Capture the cell that displays the provided text and extract its [x, y] central coordinate. 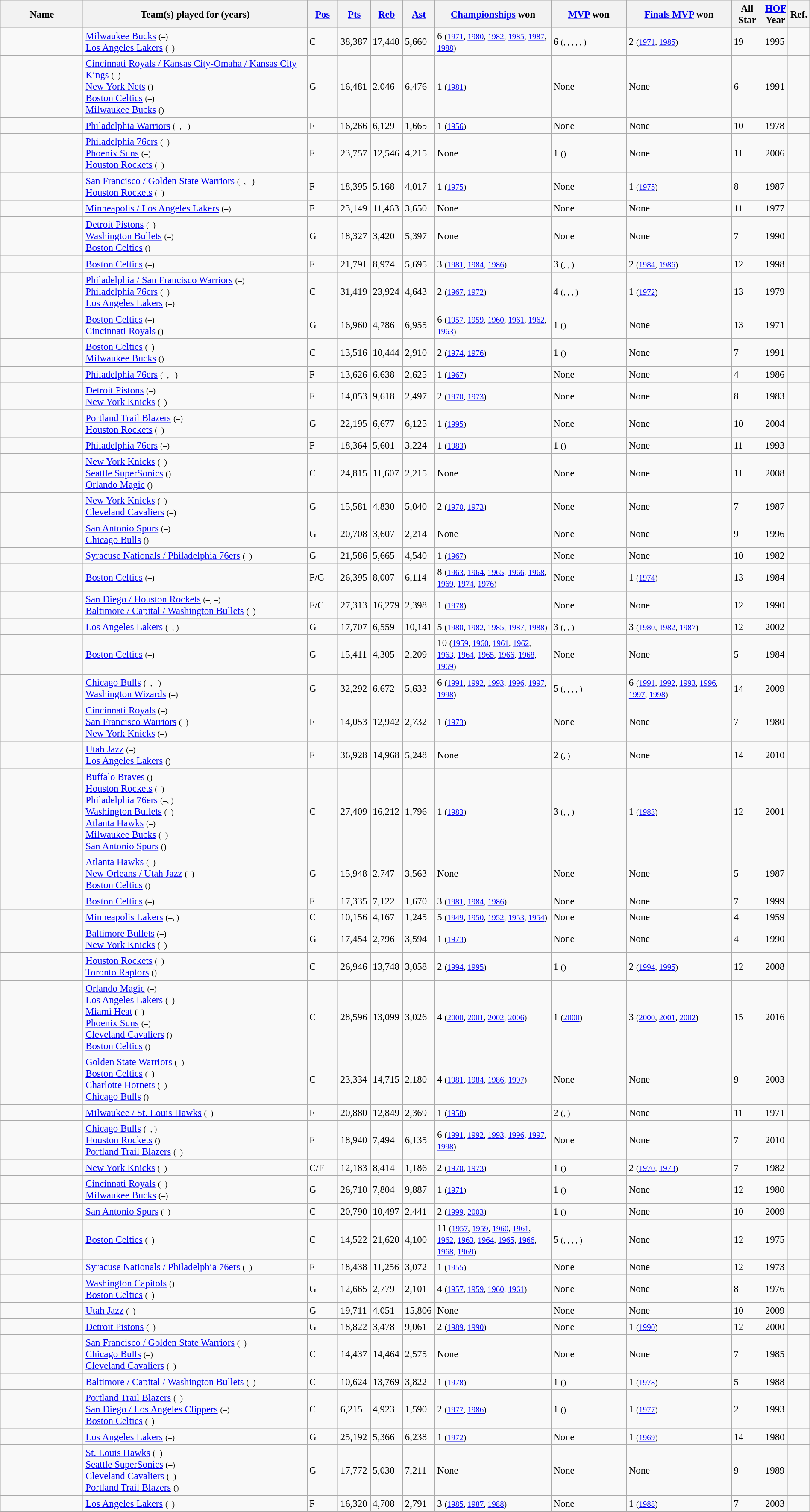
Cincinnati Royals (–)Milwaukee Bucks (–) [195, 1189]
Los Angeles Lakers (–, ) [195, 627]
3,420 [387, 236]
2006 [776, 153]
17,440 [387, 42]
26,395 [355, 578]
1 (1958) [493, 1113]
24,815 [355, 473]
Detroit Pistons (–) [195, 1327]
1998 [776, 264]
16,212 [387, 811]
12,849 [387, 1113]
1,670 [419, 901]
Philadelphia / San Francisco Warriors (–)Philadelphia 76ers (–)Los Angeles Lakers (–) [195, 291]
7,494 [387, 1140]
Reb [387, 15]
13,769 [387, 1382]
17,454 [355, 939]
2000 [776, 1327]
18,395 [355, 187]
6 (1971, 1980, 1982, 1985, 1987, 1988) [493, 42]
1,245 [419, 917]
4,786 [387, 325]
2,441 [419, 1212]
Chicago Bulls (–, –)Washington Wizards (–) [195, 688]
5,601 [387, 446]
1996 [776, 534]
1 (1981) [493, 87]
1 (2000) [589, 1018]
13,626 [355, 374]
F/G [323, 578]
Philadelphia 76ers (–, –) [195, 374]
13,748 [387, 966]
Philadelphia 76ers (–)Phoenix Suns (–)Houston Rockets (–) [195, 153]
2,625 [419, 374]
Team(s) played for (years) [195, 15]
23,334 [355, 1079]
2,215 [419, 473]
New York Knicks (–)Seattle SuperSonics ()Orlando Magic () [195, 473]
2,910 [419, 352]
10,497 [387, 1212]
6,135 [419, 1140]
28,596 [355, 1018]
10,141 [419, 627]
3 (2000, 2001, 2002) [679, 1018]
7,211 [419, 1471]
18,940 [355, 1140]
1,665 [419, 126]
13,099 [387, 1018]
6,559 [387, 627]
St. Louis Hawks (−)Seattle SuperSonics (–)Cleveland Cavaliers (–)Portland Trail Blazers () [195, 1471]
6,638 [387, 374]
HOF Year [776, 15]
2,209 [419, 655]
21,620 [387, 1239]
2 (1984, 1986) [679, 264]
14,522 [355, 1239]
2,497 [419, 396]
Finals MVP won [679, 15]
4,167 [387, 917]
11,607 [387, 473]
6,129 [387, 126]
Pos [323, 15]
New York Knicks (–) [195, 1168]
8,007 [387, 578]
1 (1955) [493, 1267]
Philadelphia Warriors (–, –) [195, 126]
1 (1956) [493, 126]
Chicago Bulls (–, )Houston Rockets ()Portland Trail Blazers (–) [195, 1140]
18,364 [355, 446]
20,790 [355, 1212]
1 (1990) [679, 1327]
15 [747, 1018]
10,624 [355, 1382]
17,772 [355, 1471]
20,880 [355, 1113]
1,796 [419, 811]
6,955 [419, 325]
26,946 [355, 966]
8,974 [387, 264]
Pts [355, 15]
17,707 [355, 627]
1985 [776, 1354]
23,149 [355, 209]
2,214 [419, 534]
27,409 [355, 811]
1 (1969) [679, 1437]
19,711 [355, 1310]
12,665 [355, 1289]
1 (1974) [679, 578]
3,650 [419, 209]
1,590 [419, 1409]
23,924 [387, 291]
Milwaukee / St. Louis Hawks (–) [195, 1113]
4 (2000, 2001, 2002, 2006) [493, 1018]
Cincinnati Royals (–)San Francisco Warriors (–)New York Knicks (–) [195, 722]
14,715 [387, 1079]
4 (1957, 1959, 1960, 1961) [493, 1289]
3,058 [419, 966]
31,419 [355, 291]
27,313 [355, 605]
1995 [776, 42]
15,806 [419, 1310]
16,960 [355, 325]
Baltimore Bullets (–)New York Knicks (–) [195, 939]
2,791 [419, 1504]
1 (1988) [679, 1504]
1988 [776, 1382]
C/F [323, 1168]
Name [42, 15]
1999 [776, 901]
Minneapolis / Los Angeles Lakers (–) [195, 209]
Boston Celtics (–)Milwaukee Bucks () [195, 352]
6,215 [355, 1409]
8 (1963, 1964, 1965, 1966, 1968, 1969, 1974, 1976) [493, 578]
6 [747, 87]
9,887 [419, 1189]
15,411 [355, 655]
6,672 [387, 688]
Detroit Pistons (–)Washington Bullets (–)Boston Celtics () [195, 236]
4,305 [387, 655]
1 (1977) [679, 1409]
4,100 [419, 1239]
32,292 [355, 688]
2001 [776, 811]
San Antonio Spurs (–) [195, 1212]
2,779 [387, 1289]
Minneapolis Lakers (–, ) [195, 917]
Boston Celtics (–)Cincinnati Royals () [195, 325]
21,586 [355, 556]
Baltimore / Capital / Washington Bullets (–) [195, 1382]
16,279 [387, 605]
14,464 [387, 1354]
2 (1999, 2003) [493, 1212]
3,478 [387, 1327]
2,732 [419, 722]
San Francisco / Golden State Warriors (–)Chicago Bulls (–)Cleveland Cavaliers (–) [195, 1354]
14,437 [355, 1354]
5 (1980, 1982, 1985, 1987, 1988) [493, 627]
MVP won [589, 15]
23,757 [355, 153]
5,695 [419, 264]
4,540 [419, 556]
5 (1949, 1950, 1952, 1953, 1954) [493, 917]
Atlanta Hawks (–)New Orleans / Utah Jazz (–)Boston Celtics () [195, 874]
4,215 [419, 153]
17,335 [355, 901]
1979 [776, 291]
2,369 [419, 1113]
7,804 [387, 1189]
1973 [776, 1267]
6 (, , , , , ) [589, 42]
14,968 [387, 755]
3,594 [419, 939]
Portland Trail Blazers (–)San Diego / Los Angeles Clippers (–)Boston Celtics (–) [195, 1409]
Houston Rockets (–)Toronto Raptors () [195, 966]
38,387 [355, 42]
20,708 [355, 534]
12,546 [387, 153]
Utah Jazz (–)Los Angeles Lakers () [195, 755]
22,195 [355, 424]
10,444 [387, 352]
6,476 [419, 87]
2 (1974, 1976) [493, 352]
5,030 [387, 1471]
9,618 [387, 396]
3 (1980, 1982, 1987) [679, 627]
2 (1967, 1972) [493, 291]
2,796 [387, 939]
6,114 [419, 578]
1 (1971) [493, 1189]
18,822 [355, 1327]
5,168 [387, 187]
5,248 [419, 755]
4 (1981, 1984, 1986, 1997) [493, 1079]
2 [747, 1409]
21,791 [355, 264]
1,186 [419, 1168]
Championships won [493, 15]
10 (1959, 1960, 1961, 1962, 1963, 1964, 1965, 1966, 1968, 1969) [493, 655]
6,125 [419, 424]
1983 [776, 396]
3,072 [419, 1267]
16,266 [355, 126]
Washington Capitols ()Boston Celtics (–) [195, 1289]
All Star [747, 15]
Buffalo Braves ()Houston Rockets (–)Philadelphia 76ers (–, )Washington Bullets (–)Atlanta Hawks (–)Milwaukee Bucks (–)San Antonio Spurs () [195, 811]
4,830 [387, 507]
16,481 [355, 87]
2 (1989, 1990) [493, 1327]
6,238 [419, 1437]
2,747 [387, 874]
2002 [776, 627]
18,327 [355, 236]
New York Knicks (–)Cleveland Cavaliers (–) [195, 507]
19 [747, 42]
3 (1985, 1987, 1988) [493, 1504]
1986 [776, 374]
11 (1957, 1959, 1960, 1961, 1962, 1963, 1964, 1965, 1966, 1968, 1969) [493, 1239]
2,180 [419, 1079]
San Francisco / Golden State Warriors (–, –)Houston Rockets (–) [195, 187]
4,643 [419, 291]
San Antonio Spurs (–)Chicago Bulls () [195, 534]
2016 [776, 1018]
Ast [419, 15]
Cincinnati Royals / Kansas City-Omaha / Kansas City Kings (–)New York Nets ()Boston Celtics (–)Milwaukee Bucks () [195, 87]
1975 [776, 1239]
4 (, , , ) [589, 291]
1978 [776, 126]
5,397 [419, 236]
4,708 [387, 1504]
Philadelphia 76ers (–) [195, 446]
9,061 [419, 1327]
5,633 [419, 688]
3,224 [419, 446]
12,942 [387, 722]
3,822 [419, 1382]
Golden State Warriors (–)Boston Celtics (–)Charlotte Hornets (–)Chicago Bulls () [195, 1079]
3,607 [387, 534]
11,463 [387, 209]
18,438 [355, 1267]
25,192 [355, 1437]
15,581 [355, 507]
4,017 [419, 187]
Portland Trail Blazers (–)Houston Rockets (–) [195, 424]
1976 [776, 1289]
12,183 [355, 1168]
2,101 [419, 1289]
5,660 [419, 42]
6 (1957, 1959, 1960, 1961, 1962, 1963) [493, 325]
Utah Jazz (–) [195, 1310]
2 (1977, 1986) [493, 1409]
San Diego / Houston Rockets (–, –)Baltimore / Capital / Washington Bullets (–) [195, 605]
36,928 [355, 755]
Detroit Pistons (–)New York Knicks (–) [195, 396]
1 (1995) [493, 424]
16,320 [355, 1504]
6,677 [387, 424]
4,051 [387, 1310]
10,156 [355, 917]
11,256 [387, 1267]
4,923 [387, 1409]
1977 [776, 209]
2,575 [419, 1354]
3,563 [419, 874]
8,414 [387, 1168]
2,046 [387, 87]
Milwaukee Bucks (–)Los Angeles Lakers (–) [195, 42]
1959 [776, 917]
1989 [776, 1471]
2 (1971, 1985) [679, 42]
F/C [323, 605]
Orlando Magic (–)Los Angeles Lakers (–)Miami Heat (–)Phoenix Suns (–)Cleveland Cavaliers ()Boston Celtics () [195, 1018]
15,948 [355, 874]
5,040 [419, 507]
5,665 [387, 556]
3,026 [419, 1018]
13,516 [355, 352]
26,710 [355, 1189]
2004 [776, 424]
7,122 [387, 901]
Ref. [799, 15]
2,398 [419, 605]
5,366 [387, 1437]
